For the text-containing cell, return its midpoint in (x, y) coordinate format. 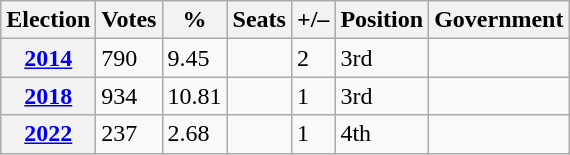
9.45 (194, 58)
934 (129, 96)
790 (129, 58)
Election (48, 20)
+/– (312, 20)
2014 (48, 58)
Seats (259, 20)
Position (382, 20)
2 (312, 58)
Votes (129, 20)
10.81 (194, 96)
2.68 (194, 134)
237 (129, 134)
% (194, 20)
4th (382, 134)
2022 (48, 134)
2018 (48, 96)
Government (499, 20)
